Determine the [x, y] coordinate at the center of the cell enclosing the given text.  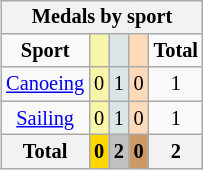
Canoeing [45, 84]
Sport [45, 51]
Medals by sport [102, 17]
Sailing [45, 118]
